Locate the cell with the specified text and output its [x, y] center coordinate. 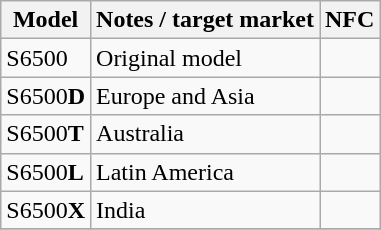
Notes / target market [206, 20]
Europe and Asia [206, 96]
Australia [206, 134]
Model [46, 20]
Original model [206, 58]
S6500 [46, 58]
S6500L [46, 172]
Latin America [206, 172]
S6500D [46, 96]
India [206, 210]
S6500X [46, 210]
S6500T [46, 134]
NFC [350, 20]
